Find where the given text appears and provide that cell's center as [x, y] coordinate. 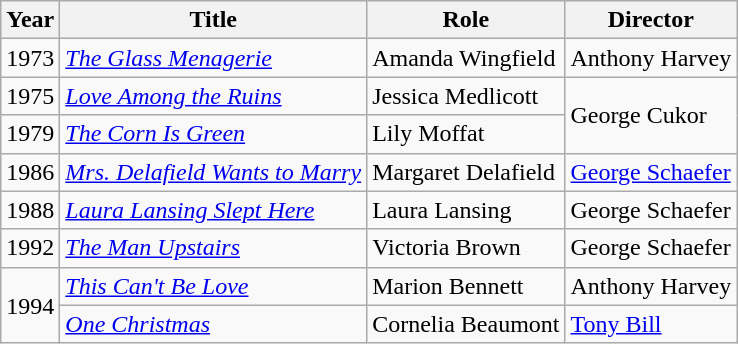
This Can't Be Love [214, 286]
Title [214, 20]
Cornelia Beaumont [466, 324]
Lily Moffat [466, 134]
Laura Lansing Slept Here [214, 210]
1986 [30, 172]
Tony Bill [651, 324]
Laura Lansing [466, 210]
Director [651, 20]
Margaret Delafield [466, 172]
Year [30, 20]
Mrs. Delafield Wants to Marry [214, 172]
1973 [30, 58]
1994 [30, 305]
Role [466, 20]
One Christmas [214, 324]
Marion Bennett [466, 286]
George Cukor [651, 115]
1979 [30, 134]
Victoria Brown [466, 248]
Amanda Wingfield [466, 58]
1988 [30, 210]
The Corn Is Green [214, 134]
Love Among the Ruins [214, 96]
The Glass Menagerie [214, 58]
1975 [30, 96]
1992 [30, 248]
The Man Upstairs [214, 248]
Jessica Medlicott [466, 96]
